Find where the given text appears and provide that cell's center as (x, y) coordinate. 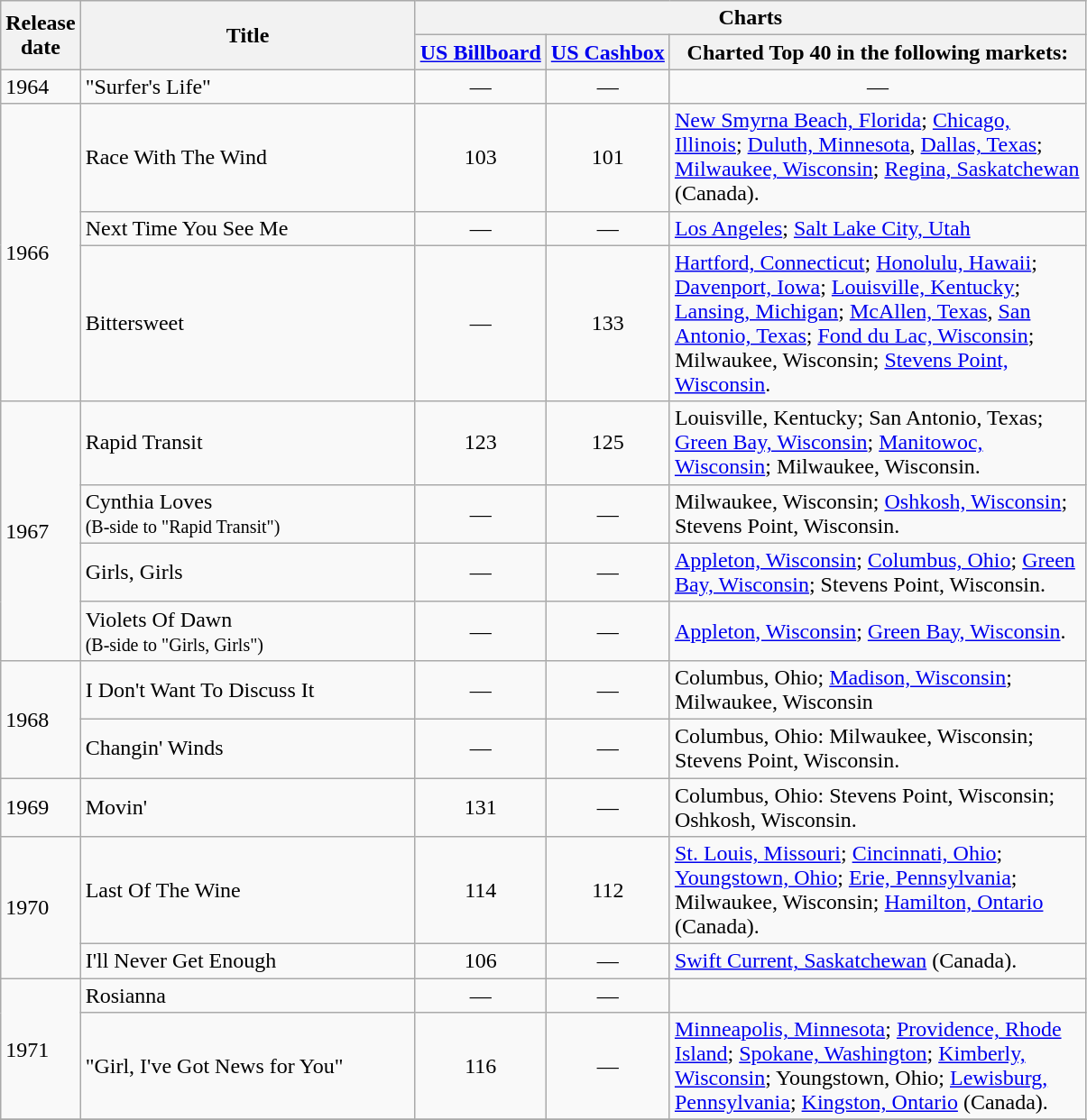
1970 (41, 907)
1968 (41, 719)
Title (247, 35)
106 (480, 961)
Changin' Winds (247, 748)
New Smyrna Beach, Florida; Chicago, Illinois; Duluth, Minnesota, Dallas, Texas; Milwaukee, Wisconsin; Regina, Saskatchewan (Canada). (877, 157)
I'll Never Get Enough (247, 961)
Los Angeles; Salt Lake City, Utah (877, 228)
Columbus, Ohio: Milwaukee, Wisconsin; Stevens Point, Wisconsin. (877, 748)
US Cashbox (608, 52)
Charts (751, 18)
Louisville, Kentucky; San Antonio, Texas; Green Bay, Wisconsin; Manitowoc, Wisconsin; Milwaukee, Wisconsin. (877, 443)
Cynthia Loves(B-side to "Rapid Transit") (247, 514)
Movin' (247, 806)
Last Of The Wine (247, 891)
125 (608, 443)
Milwaukee, Wisconsin; Oshkosh, Wisconsin; Stevens Point, Wisconsin. (877, 514)
103 (480, 157)
112 (608, 891)
"Girl, I've Got News for You" (247, 1066)
I Don't Want To Discuss It (247, 689)
Release date (41, 35)
Appleton, Wisconsin; Columbus, Ohio; Green Bay, Wisconsin; Stevens Point, Wisconsin. (877, 572)
"Surfer's Life" (247, 87)
1967 (41, 530)
114 (480, 891)
Violets Of Dawn(B-side to "Girls, Girls") (247, 631)
Rosianna (247, 996)
131 (480, 806)
Next Time You See Me (247, 228)
Appleton, Wisconsin; Green Bay, Wisconsin. (877, 631)
116 (480, 1066)
Bittersweet (247, 323)
1969 (41, 806)
101 (608, 157)
1971 (41, 1050)
133 (608, 323)
1966 (41, 252)
Race With The Wind (247, 157)
1964 (41, 87)
Rapid Transit (247, 443)
US Billboard (480, 52)
Columbus, Ohio: Stevens Point, Wisconsin; Oshkosh, Wisconsin. (877, 806)
St. Louis, Missouri; Cincinnati, Ohio; Youngstown, Ohio; Erie, Pennsylvania; Milwaukee, Wisconsin; Hamilton, Ontario (Canada). (877, 891)
Swift Current, Saskatchewan (Canada). (877, 961)
Girls, Girls (247, 572)
Charted Top 40 in the following markets: (877, 52)
123 (480, 443)
Columbus, Ohio; Madison, Wisconsin; Milwaukee, Wisconsin (877, 689)
